Capture the cell that displays the provided text and extract its [x, y] central coordinate. 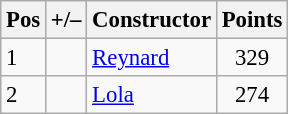
+/– [66, 20]
1 [24, 58]
Constructor [152, 20]
Reynard [152, 58]
274 [252, 95]
329 [252, 58]
Points [252, 20]
2 [24, 95]
Lola [152, 95]
Pos [24, 20]
